From the cell containing the given text, extract its center point as (x, y) coordinate. 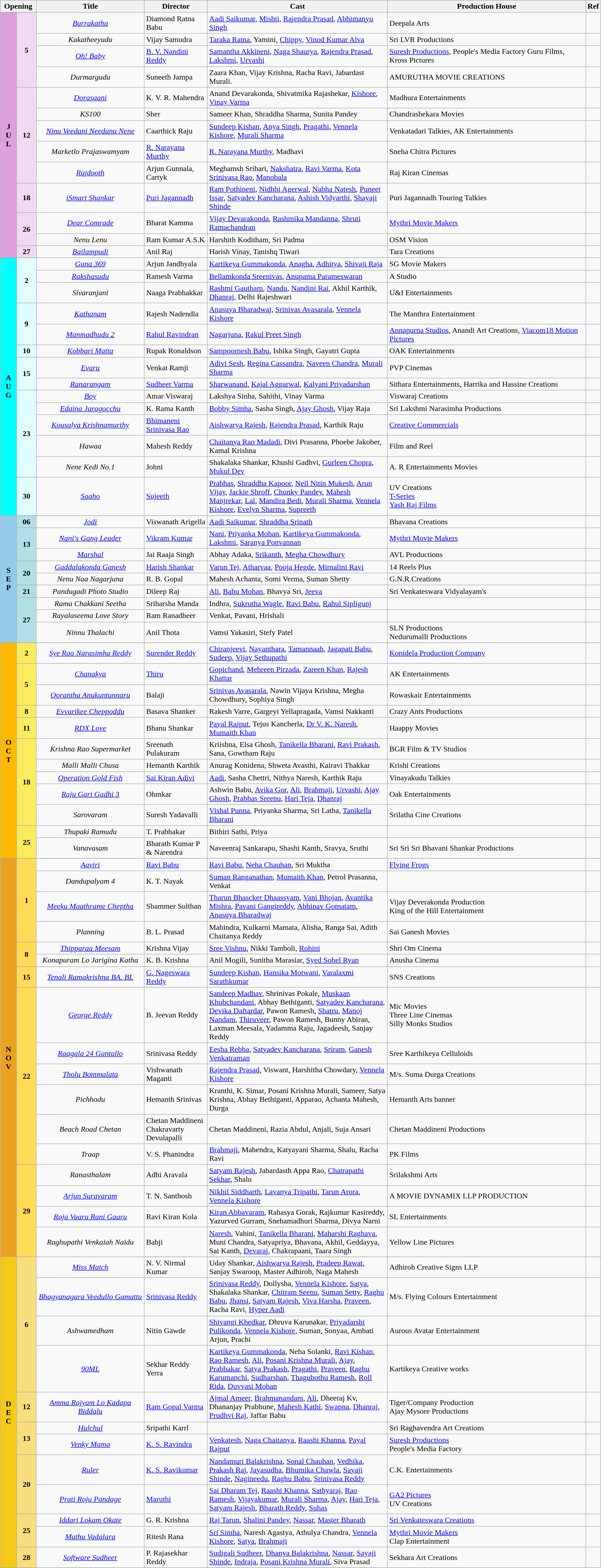
GA2 PicturesUV Creations (487, 1499)
Johni (176, 467)
Tara Creations (487, 252)
Balaji (176, 695)
UV CreationsT-SeriesYash Raj Films (487, 496)
Title (91, 6)
Ruler (91, 1469)
Vijay Samudra (176, 39)
Samantha Akkineni, Naga Shaurya, Rajendra Prasad, Lakshmi, Urvashi (297, 56)
Iddari Lokam Okate (91, 1520)
Basava Shanker (176, 711)
Nikhil Siddharth, Lavanya Tripathi, Tarun Arora, Vennela Kishore (297, 1196)
Harish Shankar (176, 567)
22 (26, 1076)
BGR Film & TV Studios (487, 749)
Sai Kiran Adivi (176, 777)
Uday Shankar, Aishwarya Rajesh, Pradeep Rawat, Sanjay Swaroop, Master Adhiroh, Naga Mahesh (297, 1267)
21 (26, 591)
Vishal Punna, Priyanka Sharma, Sri Latha, Tanikella Bharani (297, 815)
C.K. Entertainments (487, 1469)
Caarthick Raju (176, 131)
B. Jeevan Reddy (176, 1015)
Aishwarya Rajesh, Rajendra Prasad, Karthik Raju (297, 425)
Srilakshmi Arts (487, 1175)
Raj Tarun, Shalini Pandey, Nassar, Master Bharath (297, 1520)
Rakesh Varre, Gargeyi Yellapragada, Vamsi Nakkanti (297, 711)
Chanakya (91, 674)
A. R Entertainments Movies (487, 467)
Nagarjuna, Rakul Preet Singh (297, 334)
Rupak Ronaldson (176, 351)
SNS Creations (487, 977)
Yellow Line Pictures (487, 1242)
B. V. Nandini Reddy (176, 56)
B. L. Prasad (176, 932)
Sai Dharam Tej, Raashi Khanna, Sathyaraj, Rao Ramesh, Vijayakumar, Murali Sharma, Ajay, Hari Teja, Satyam Rajesh, Bharath Reddy, Suhas (297, 1499)
R. Narayana Murthy (176, 151)
Kiran Abbavaram, Rahasya Gorak, Rajkumar Kasireddy, Yazurved Gurram, Snehamadhuri Sharma, Divya Narni (297, 1217)
OSM Vision (487, 240)
Edaina Jaragocchu (91, 408)
Nenu Naa Nagarjuna (91, 579)
Sri Venkateswara Vidyalayam's (487, 591)
Venkatadari Talkies, AK Entertainments (487, 131)
Nene Kedi No.1 (91, 467)
Prati Roju Pandage (91, 1499)
Ritesh Rana (176, 1536)
Chetan Maddineni Productions (487, 1129)
Ram Kumar A.S.K (176, 240)
Raju Gari Gadhi 3 (91, 794)
Chaitanya Rao Madadi, Divi Prasanna, Phoebe Jakober, Kamal Krishna (297, 446)
Ninnu Thalachi (91, 632)
Rashmi Gautham, Nandu, Nandini Rai, Akhil Karthik, Dhanraj, Delhi Rajeshwari (297, 293)
Diamond Ratna Babu (176, 23)
Thupaki Ramudu (91, 832)
Rama Chakkani Seetha (91, 604)
Sher (176, 114)
OCT (8, 751)
Ram Pothineni, Nidhhi Agerwal, Nabha Natesh, Puneet Issar, Satyadev Kancharana, Ashish Vidyarthi, Shayaji Shinde (297, 198)
AVL Productions (487, 555)
Vikram Kumar (176, 538)
Surender Reddy (176, 653)
K. S. Ravikumar (176, 1469)
Jodi (91, 521)
Hawaa (91, 446)
Kartikeya Creative works (487, 1369)
29 (26, 1211)
06 (26, 521)
Sri Simha, Naresh Agastya, Athulya Chandra, Vennela Kishore, Satya, Brahmaji (297, 1536)
P. Rajasekhar Reddy (176, 1557)
Kobbari Matta (91, 351)
KS100 (91, 114)
G. R. Krishna (176, 1520)
Sundeep Kishan, Hansika Motwani, Varalaxmi Sarathkumar (297, 977)
Meeku Maathrame Cheptha (91, 906)
90ML (91, 1369)
Hemanth Arts banner (487, 1099)
28 (26, 1557)
Bobby Simha, Sasha Singh, Ajay Ghosh, Vijay Raja (297, 408)
Sriharsha Manda (176, 604)
Cast (297, 6)
Ref (593, 6)
T. Prabhakar (176, 832)
Gaddalakonda Ganesh (91, 567)
Mic MoviesThree Line CinemasSilly Monks Studios (487, 1015)
R. B. Gopal (176, 579)
Sri Sri Sri Bhavani Shankar Productions (487, 848)
Kartikeya Gummakonda, Anagha, Adhitya, Shivaji Raja (297, 264)
SL Entertainments (487, 1217)
Bhimaneni Srinivasa Rao (176, 425)
30 (26, 496)
Nitin Gawde (176, 1331)
Chetan Maddineni, Razia Abdul, Anjali, Suja Ansari (297, 1129)
Sree Vishnu, Nikki Tamboli, Rohini (297, 948)
A Studio (487, 276)
Adhiroh Creative Signs LLP (487, 1267)
Ranarangam (91, 384)
Director (176, 6)
Arjun Gunnala, Cartyk (176, 173)
K. Rama Kanth (176, 408)
Opening (18, 6)
Traap (91, 1154)
Ram Ranadheer (176, 616)
Venkat Ramji (176, 368)
Konidela Production Company (487, 653)
Viswanath Arigella (176, 521)
Sudheer Varma (176, 384)
Raja Vaaru Rani Gaaru (91, 1217)
Suresh Productions, People's Media Factory Guru Films, Kross Pictures (487, 56)
Konapuram Lo Jarigina Katha (91, 960)
Vanavasam (91, 848)
Tholu Bommalata (91, 1074)
Bharath Kumar P & Narendra (176, 848)
Haappy Movies (487, 728)
Madhura Entertainments (487, 98)
Nenu Lenu (91, 240)
Tiger/Company ProductionAjay Mysore Productions (487, 1407)
Dileep Raj (176, 591)
Naresh, Vahini, Tanikella Bharani, Maharshi Raghava, Muni Chandra, Satyapriya, Bhavana, Akhil, Geddayya, Sai Kanth, Devaraj, Chakrapaani, Taara Singh (297, 1242)
The Manthra Entertainment (487, 314)
Production House (487, 6)
Ohmkar (176, 794)
Eesha Rebba, Satyadev Kancharana, Sriram, Ganesh Venkatraman (297, 1053)
Hemanth Karthik (176, 765)
Varun Tej, Atharvaa, Pooja Hegde, Mirnalini Ravi (297, 567)
PVP Cinemas (487, 368)
AMURUTHA MOVIE CREATIONS (487, 77)
SLN ProductionsNedurumalli Productions (487, 632)
Amar Viswaraj (176, 396)
Puri Jagannadh (176, 198)
Arjun Suravaram (91, 1196)
K. T. Nayak (176, 881)
Hulchul (91, 1428)
Adhi Aravala (176, 1175)
Annapurna Studios, Anandi Art Creations, Viacom18 Motion Pictures (487, 334)
Raghupathi Venkaiah Naidu (91, 1242)
Mahindra, Kulkarni Mamata, Alisha, Ranga Sai, Adith Chaitanya Reddy (297, 932)
Payal Rajput, Tejus Kancherla, Dr V. K. Naresh, Mumaith Khan (297, 728)
K. V. R. Mahendra (176, 98)
Bhagyanagara Veedullo Gamattu (91, 1297)
Sri Lakshmi Narasimha Productions (487, 408)
Aaviri (91, 865)
G. Nageswara Reddy (176, 977)
Nani, Priyanka Mohan, Kartikeya Gummakonda, Lakshmi, Saranya Ponvannan (297, 538)
Ravi Kiran Kola (176, 1217)
Harshith Koditham, Sri Padma (297, 240)
Marketlo Prajaswamyam (91, 151)
Viswaraj Creations (487, 396)
Nandamuri Balakrishna, Sonal Chauhan, Vedhika, Prakash Raj, Jayasudha, Bhumika Chawla, Sayaji Shinde, Nagineedu, Raghu Babu, Srinivasa Reddy (297, 1469)
N. V. Nirmal Kumar (176, 1267)
PK Films (487, 1154)
Ali, Babu Mohan, Bhavya Sri, Jeeva (297, 591)
Ramesh Varma (176, 276)
Thipparaa Meesam (91, 948)
Bellamkonda Sreenivas, Anupama Parameswaran (297, 276)
Shakalaka Shankar, Khushi Gadhvi, Gurleen Chopra, Mukul Dev (297, 467)
Sithara Entertainments, Harrika and Hassine Creations (487, 384)
Anil Mogili, Sunitha Marasiar, Syed Sohel Ryan (297, 960)
Brahmaji, Mahendra, Katyayani Sharma, Shalu, Racha Ravi (297, 1154)
Anil Thota (176, 632)
Arjun Jandhyala (176, 264)
Abhay Adaka, Srikanth, Megha Chowdhury (297, 555)
Anand Devarakonda, Shivatmika Rajashekar, Kishore, Vinay Varma (297, 98)
Ravi Babu (176, 865)
Oh! Baby (91, 56)
Planning (91, 932)
Marshal (91, 555)
Rajdooth (91, 173)
Satyam Rajesh, Jabardasth Appa Rao, Chatrapathi Sekhar, Shalu (297, 1175)
Mythri Movie MakersClap Entertainment (487, 1536)
Vinayakudu Talkies (487, 777)
V. S. Phanindra (176, 1154)
Dandupalyam 4 (91, 881)
Sudigali Sudheer, Dhanya Balakrishna, Nassar, Sayaji Shinde, Indraja, Posani Krishna Murali, Siva Prasad (297, 1557)
Vamsi Yakasiri, Stefy Patel (297, 632)
Sri Venkateswara Creations (487, 1520)
T. N. Santhosh (176, 1196)
Jai Raaja Singh (176, 555)
Deepala Arts (487, 23)
Thiru (176, 674)
Bharat Kamma (176, 223)
Venkat, Pavani, Hrishali (297, 616)
Software Sudheer (91, 1557)
26 (26, 229)
Guna 369 (91, 264)
Ashwamedham (91, 1331)
George Reddy (91, 1015)
AK Entertainments (487, 674)
A MOVIE DYNAMIX LLP PRODUCTION (487, 1196)
Sivaranjani (91, 293)
Kousalya Krishnamurthy (91, 425)
NOV (8, 1058)
Krishi Creations (487, 765)
Shri Om Cinema (487, 948)
Suneeth Jampa (176, 77)
Venky Mama (91, 1444)
Rajesh Nadendla (176, 314)
Ranasthalam (91, 1175)
Anusha Cinema (487, 960)
Sripathi Karrl (176, 1428)
Krishna Vijay (176, 948)
Beach Road Chetan (91, 1129)
K. S. Ravindra (176, 1444)
6 (26, 1324)
14 Reels Plus (487, 567)
R. Narayana Murthy, Madhavi (297, 151)
Mathu Vadalara (91, 1536)
Lakshya Sinha, Sahithi, Vinay Varma (297, 396)
Boy (91, 396)
Sameer Khan, Shraddha Sharma, Sunita Pandey (297, 114)
Sreenath Pulakuram (176, 749)
Crazy Ants Productions (487, 711)
Sharwanand, Kajal Aggarwal, Kalyani Priyadarshan (297, 384)
23 (26, 434)
Anurag Konidena, Shweta Avasthi, Kairavi Thakkar (297, 765)
9 (26, 324)
Dorasaani (91, 98)
Manmadhudu 2 (91, 334)
Aadi Saikumar, Mishti, Rajendra Prasad, Abhimanyu Singh (297, 23)
Ram Gopal Varma (176, 1407)
Naaga Prabhakkar (176, 293)
Bhavana Creations (487, 521)
Srilatha Cine Creations (487, 815)
Meghamsh Srihari, Nakshatra, Ravi Varma, Kota Srinivasa Rao, Manobala (297, 173)
U&I Entertainments (487, 293)
Tharun Bhascker Dhaassyam, Vani Bhojan, Avantika Mishra, Pavani Gangireddy, Abhinav Gomatam, Anasuya Bharadwaj (297, 906)
Bithiri Sathi, Priya (297, 832)
Vishwanath Maganti (176, 1074)
Dear Comrade (91, 223)
SG Movie Makers (487, 264)
Venkatesh, Naga Chaitanya, Raashi Khanna, Payal Rajput (297, 1444)
Shammer Sulthan (176, 906)
Sekhara Art Creations (487, 1557)
Pichhodu (91, 1099)
Saaho (91, 496)
Harish Vinay, Tanishq Tiwari (297, 252)
Suresh Yadavalli (176, 815)
SEP (8, 579)
Anil Raj (176, 252)
M/s. Flying Colours Entertainment (487, 1297)
Bhanu Shankar (176, 728)
Aadi Saikumar, Shraddha Srinath (297, 521)
K. B. Krishna (176, 960)
Anasuya Bharadwaj, Srinivas Avasarala, Vennela Kishore (297, 314)
Sye Raa Narasimha Reddy (91, 653)
Krishna Rao Supermarket (91, 749)
Malli Malli Chusa (91, 765)
Indhra, Sukrutha Wagle, Ravi Babu, Rahul Sipligunj (297, 604)
Miss Match (91, 1267)
Pandugadi Photo Studio (91, 591)
Zaara Khan, Vijay Krishna, Racha Ravi, Jabardast Murali. (297, 77)
Tenali Ramakrishna BA. BL (91, 977)
M/s. Suma Durga Creations (487, 1074)
iSmart Shankar (91, 198)
Hemanth Srinivas (176, 1099)
Raj Kiran Cinemas (487, 173)
JUL (8, 135)
1 (26, 900)
Suman Ranganathan, Mumaith Khan, Petrol Prasanna, Venkat (297, 881)
10 (26, 351)
Amma Rajyam Lo Kadapa Biddalu (91, 1407)
Shivangi Khedkar, Dhruva Karunakar, Priyadarshi Pulikonda, Vennela Kishore, Suman, Sonyaa, Ambati Arjun, Prachi (297, 1331)
Naveenraj Sankarapu, Shashi Kanth, Sravya, Sruthi (297, 848)
Sundeep Kishan, Anya Singh, Pragathi, Vennela Kishore, Murali Sharma (297, 131)
Sampoornesh Babu, Ishika Singh, Gayatri Gupta (297, 351)
Chetan MaddineniChakravarty Devulapalli (176, 1129)
Rakshasudu (91, 276)
Sneha Chitra Pictures (487, 151)
Chiranjeevi, Nayanthara, Tamannaah, Jagapati Babu, Sudeep, Vijay Sethupathi (297, 653)
Oak Entertainments (487, 794)
Kakatheeyudu (91, 39)
Sarovaram (91, 815)
Ajmal Ameer, Brahmanandam, Ali, Dheeraj Kv, Dhananjay Prabhune, Mahesh Kathi, Swapna, Dhanraj, Prudhvi Raj, Jaffar Babu (297, 1407)
Ashwin Babu, Avika Gor, Ali, Brahmaji, Urvashi, Ajay Ghosh, Prabhas Sreenu, Hari Teja, Dhanraj (297, 794)
Rahul Ravindran (176, 334)
Bailampudi (91, 252)
Evvarikee Cheppoddu (91, 711)
OAK Entertainments (487, 351)
Flying Frogs (487, 865)
Evaru (91, 368)
Nani's Gang Leader (91, 538)
11 (26, 728)
Durmargudu (91, 77)
Raagala 24 Gantallo (91, 1053)
Mahesh Achanta, Somi Verma, Suman Shetty (297, 579)
Aadi, Sasha Chettri, Nithya Naresh, Karthik Raju (297, 777)
Sri LVR Productions (487, 39)
Rayalaseema Love Story (91, 616)
Sai Ganesh Movies (487, 932)
Srinivas Avasarala, Nawin Vijaya Krishna, Megha Chowdhury, Sophiya Singh (297, 695)
Gopichand, Mehreen Pirzada, Zareen Khan, Rajesh Khattar (297, 674)
Vijay Devarakonda, Rashmika Mandanna, Shruti Ramachandran (297, 223)
G.N.R.Creations (487, 579)
Film and Reel (487, 446)
Vijay Deverakonda ProductionKing of the Hill Entertainment (487, 906)
Operation Gold Fish (91, 777)
Ninu Veedani Needanu Nene (91, 131)
Rowaskair Entertainments (487, 695)
Mahesh Reddy (176, 446)
Chandrashekara Movies (487, 114)
Burrakatha (91, 23)
Suresh Productions People's Media Factory (487, 1444)
Sujeeth (176, 496)
Oorantha Anukuntunnaru (91, 695)
Adivi Sesh, Regina Cassandra, Naveen Chandra, Murali Sharma (297, 368)
RDX Love (91, 728)
Sri Raghavendra Art Creations (487, 1428)
Rajendra Prasad, Viswant, Harshitha Chowdary, Vennela Kishore (297, 1074)
DEC (8, 1412)
Kriishna, Elsa Ghosh, Tanikella Bharani, Ravi Prakash, Sana, Gowtham Raju (297, 749)
Taraka Ratna, Yamini, Chippy, Vinod Kumar Alva (297, 39)
Sekhar Reddy Yerra (176, 1369)
Sree Karthikeya Celluloids (487, 1053)
AUG (8, 387)
Aurous Avatar Entertainment (487, 1331)
Kranthi, K. Simar, Posani Krishna Murali, Sameer, Satya Krishna, Abhay Bethiganti, Apparao, Achanta Mahesh, Durga (297, 1099)
Babji (176, 1242)
Puri Jagannadh Touring Talkies (487, 198)
Creative Commercials (487, 425)
Ravi Babu, Neha Chauhan, Sri Muktha (297, 865)
Kathanam (91, 314)
Maruthi (176, 1499)
